Search for the cell housing the specified text and yield its [X, Y] center coordinate. 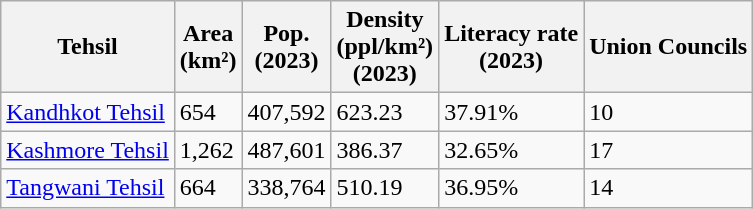
407,592 [286, 112]
37.91% [512, 112]
Tehsil [88, 47]
Kashmore Tehsil [88, 150]
Tangwani Tehsil [88, 188]
386.37 [385, 150]
14 [668, 188]
338,764 [286, 188]
Literacy rate(2023) [512, 47]
Kandhkot Tehsil [88, 112]
Union Councils [668, 47]
32.65% [512, 150]
1,262 [208, 150]
Density(ppl/km²)(2023) [385, 47]
654 [208, 112]
17 [668, 150]
10 [668, 112]
Pop.(2023) [286, 47]
487,601 [286, 150]
Area(km²) [208, 47]
36.95% [512, 188]
510.19 [385, 188]
623.23 [385, 112]
664 [208, 188]
